Determine the (x, y) coordinate at the center of the cell enclosing the given text.  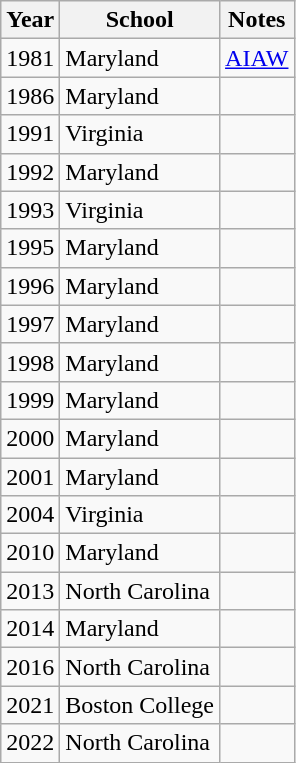
2004 (30, 515)
2010 (30, 553)
1995 (30, 248)
1992 (30, 172)
2014 (30, 629)
1996 (30, 286)
1981 (30, 58)
AIAW (257, 58)
1998 (30, 362)
2021 (30, 705)
1997 (30, 324)
Boston College (140, 705)
2000 (30, 438)
2016 (30, 667)
Year (30, 20)
1993 (30, 210)
1999 (30, 400)
1991 (30, 134)
2022 (30, 743)
2001 (30, 477)
2013 (30, 591)
Notes (257, 20)
1986 (30, 96)
School (140, 20)
